Scan for the cell matching the given text and deliver its (x, y) coordinate at center. 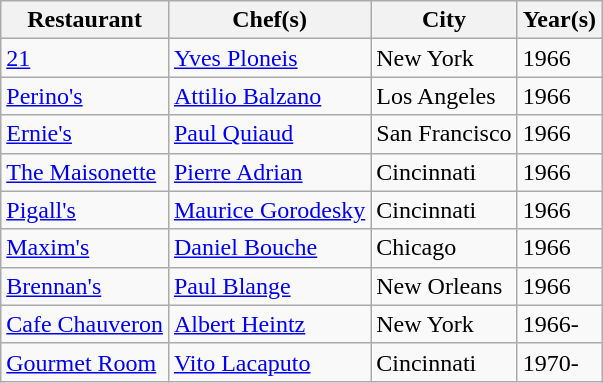
New Orleans (444, 286)
Pierre Adrian (269, 172)
Chicago (444, 248)
21 (85, 58)
Brennan's (85, 286)
Pigall's (85, 210)
City (444, 20)
Albert Heintz (269, 324)
Paul Blange (269, 286)
San Francisco (444, 134)
Chef(s) (269, 20)
Restaurant (85, 20)
Attilio Balzano (269, 96)
1966- (559, 324)
The Maisonette (85, 172)
1970- (559, 362)
Yves Ploneis (269, 58)
Year(s) (559, 20)
Maurice Gorodesky (269, 210)
Cafe Chauveron (85, 324)
Los Angeles (444, 96)
Daniel Bouche (269, 248)
Maxim's (85, 248)
Vito Lacaputo (269, 362)
Paul Quiaud (269, 134)
Ernie's (85, 134)
Perino's (85, 96)
Gourmet Room (85, 362)
